Extract the (X, Y) coordinate from the center of the cell holding the provided text.  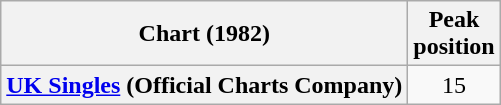
UK Singles (Official Charts Company) (204, 85)
15 (454, 85)
Peakposition (454, 34)
Chart (1982) (204, 34)
